Output the [x, y] coordinate of the center of the cell containing the given text.  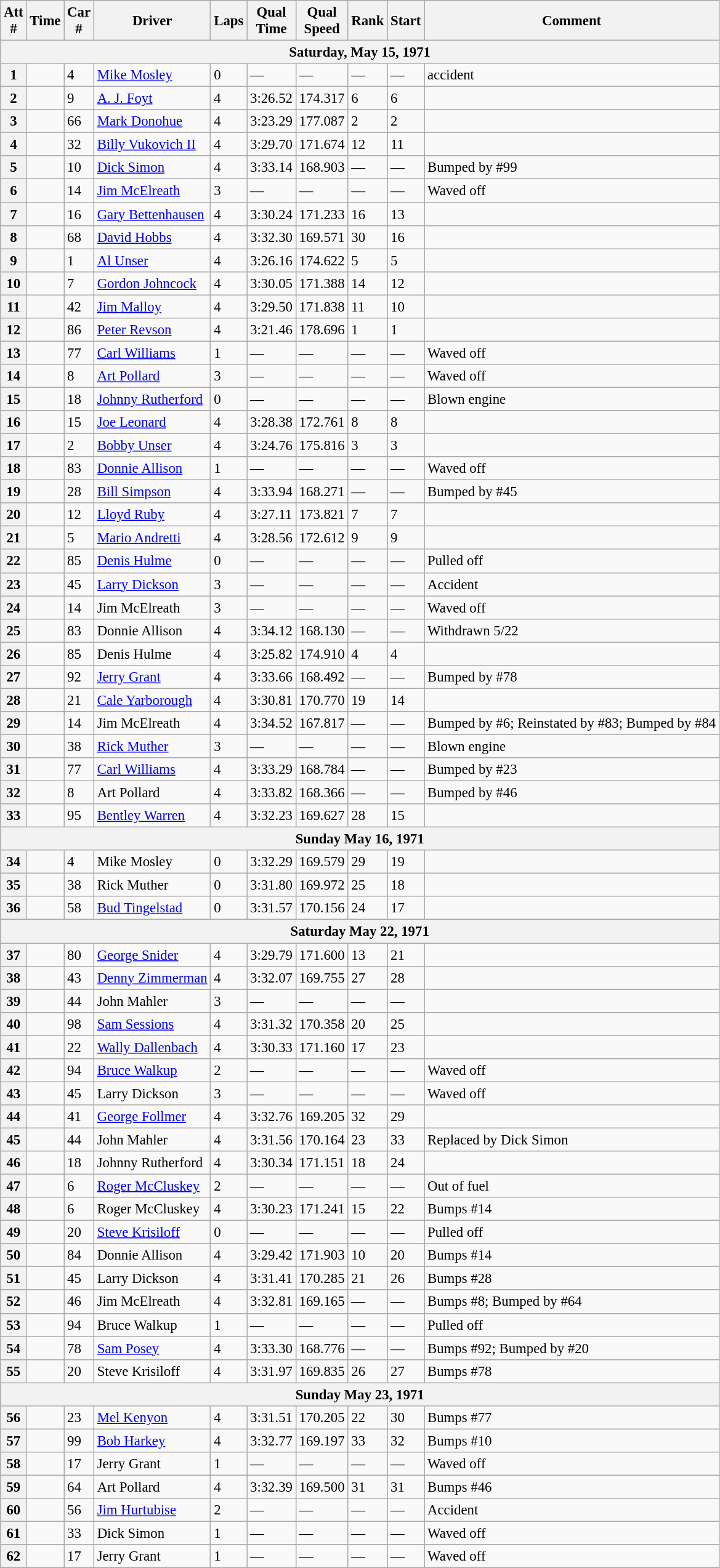
Comment [572, 21]
3:32.07 [272, 978]
George Snider [152, 955]
57 [14, 1441]
Bobby Unser [152, 446]
169.165 [322, 1302]
Sunday May 23, 1971 [360, 1394]
48 [14, 1209]
47 [14, 1186]
171.233 [322, 214]
49 [14, 1232]
Bumps #28 [572, 1279]
174.317 [322, 99]
170.205 [322, 1418]
167.817 [322, 723]
Sunday May 16, 1971 [360, 839]
3:32.76 [272, 1117]
Jim Hurtubise [152, 1510]
78 [79, 1348]
98 [79, 1024]
3:26.52 [272, 99]
3:29.42 [272, 1255]
60 [14, 1510]
3:33.94 [272, 492]
3:33.30 [272, 1348]
QualTime [272, 21]
Wally Dallenbach [152, 1047]
Sam Posey [152, 1348]
40 [14, 1024]
171.903 [322, 1255]
3:26.16 [272, 260]
170.164 [322, 1140]
52 [14, 1302]
169.571 [322, 237]
George Follmer [152, 1117]
80 [79, 955]
Saturday May 22, 1971 [360, 931]
168.366 [322, 793]
Sam Sessions [152, 1024]
54 [14, 1348]
169.835 [322, 1371]
171.160 [322, 1047]
174.622 [322, 260]
3:30.24 [272, 214]
3:25.82 [272, 654]
86 [79, 330]
Replaced by Dick Simon [572, 1140]
34 [14, 862]
Rank [368, 21]
Bumps #10 [572, 1441]
3:24.76 [272, 446]
Jim Malloy [152, 307]
3:30.34 [272, 1163]
62 [14, 1556]
171.151 [322, 1163]
3:30.05 [272, 283]
169.579 [322, 862]
Bumped by #23 [572, 770]
QualSpeed [322, 21]
Gordon Johncock [152, 283]
Billy Vukovich II [152, 145]
3:31.97 [272, 1371]
168.492 [322, 677]
171.388 [322, 283]
3:33.66 [272, 677]
3:29.50 [272, 307]
172.612 [322, 538]
3:27.11 [272, 515]
3:30.33 [272, 1047]
Bill Simpson [152, 492]
Bumps #78 [572, 1371]
Bentley Warren [152, 816]
accident [572, 75]
170.285 [322, 1279]
174.910 [322, 654]
169.500 [322, 1487]
3:31.51 [272, 1418]
178.696 [322, 330]
3:32.29 [272, 862]
64 [79, 1487]
3:29.79 [272, 955]
3:34.52 [272, 723]
171.674 [322, 145]
Mel Kenyon [152, 1418]
Peter Revson [152, 330]
Bumped by #45 [572, 492]
Bumped by #78 [572, 677]
169.755 [322, 978]
3:32.39 [272, 1487]
Time [46, 21]
3:34.12 [272, 630]
3:23.29 [272, 121]
3:33.14 [272, 168]
3:29.70 [272, 145]
Driver [152, 21]
A. J. Foyt [152, 99]
3:32.77 [272, 1441]
84 [79, 1255]
Laps [229, 21]
Bud Tingelstad [152, 908]
3:21.46 [272, 330]
92 [79, 677]
3:31.32 [272, 1024]
39 [14, 1001]
53 [14, 1325]
171.600 [322, 955]
Out of fuel [572, 1186]
68 [79, 237]
35 [14, 885]
168.776 [322, 1348]
Bumped by #6; Reinstated by #83; Bumped by #84 [572, 723]
3:31.57 [272, 908]
50 [14, 1255]
Bumped by #46 [572, 793]
Bumps #92; Bumped by #20 [572, 1348]
177.087 [322, 121]
61 [14, 1534]
Bumped by #99 [572, 168]
Start [406, 21]
170.156 [322, 908]
Att# [14, 21]
3:30.23 [272, 1209]
3:32.23 [272, 816]
3:31.41 [272, 1279]
170.358 [322, 1024]
168.784 [322, 770]
David Hobbs [152, 237]
169.205 [322, 1117]
95 [79, 816]
Mark Donohue [152, 121]
66 [79, 121]
168.903 [322, 168]
Bumps #77 [572, 1418]
3:28.38 [272, 422]
3:28.56 [272, 538]
169.627 [322, 816]
3:32.30 [272, 237]
3:33.82 [272, 793]
Gary Bettenhausen [152, 214]
3:31.80 [272, 885]
3:30.81 [272, 700]
55 [14, 1371]
59 [14, 1487]
175.816 [322, 446]
Bumps #46 [572, 1487]
173.821 [322, 515]
Bumps #8; Bumped by #64 [572, 1302]
Cale Yarborough [152, 700]
Al Unser [152, 260]
171.241 [322, 1209]
172.761 [322, 422]
170.770 [322, 700]
Bob Harkey [152, 1441]
Lloyd Ruby [152, 515]
51 [14, 1279]
Mario Andretti [152, 538]
Joe Leonard [152, 422]
36 [14, 908]
168.130 [322, 630]
37 [14, 955]
3:32.81 [272, 1302]
99 [79, 1441]
3:31.56 [272, 1140]
3:33.29 [272, 770]
168.271 [322, 492]
Denny Zimmerman [152, 978]
169.972 [322, 885]
Car# [79, 21]
Withdrawn 5/22 [572, 630]
169.197 [322, 1441]
Saturday, May 15, 1971 [360, 52]
171.838 [322, 307]
